Identify which cell holds the provided text, then report its [X, Y] central coordinate. 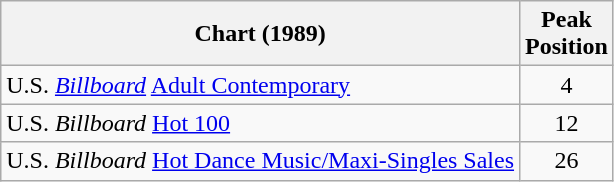
12 [567, 123]
26 [567, 161]
U.S. Billboard Hot 100 [260, 123]
U.S. Billboard Adult Contemporary [260, 85]
PeakPosition [567, 34]
U.S. Billboard Hot Dance Music/Maxi-Singles Sales [260, 161]
4 [567, 85]
Chart (1989) [260, 34]
